Return [x, y] of the center of cell containing provided text 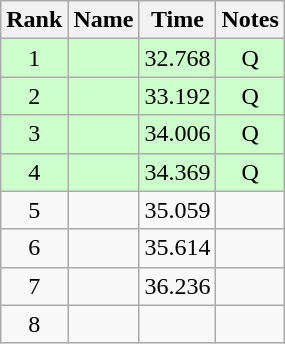
35.614 [178, 248]
32.768 [178, 58]
Name [104, 20]
Notes [250, 20]
1 [34, 58]
8 [34, 324]
4 [34, 172]
6 [34, 248]
36.236 [178, 286]
Rank [34, 20]
35.059 [178, 210]
Time [178, 20]
2 [34, 96]
7 [34, 286]
3 [34, 134]
33.192 [178, 96]
5 [34, 210]
34.006 [178, 134]
34.369 [178, 172]
